Locate the cell with the specified text and output its (X, Y) center coordinate. 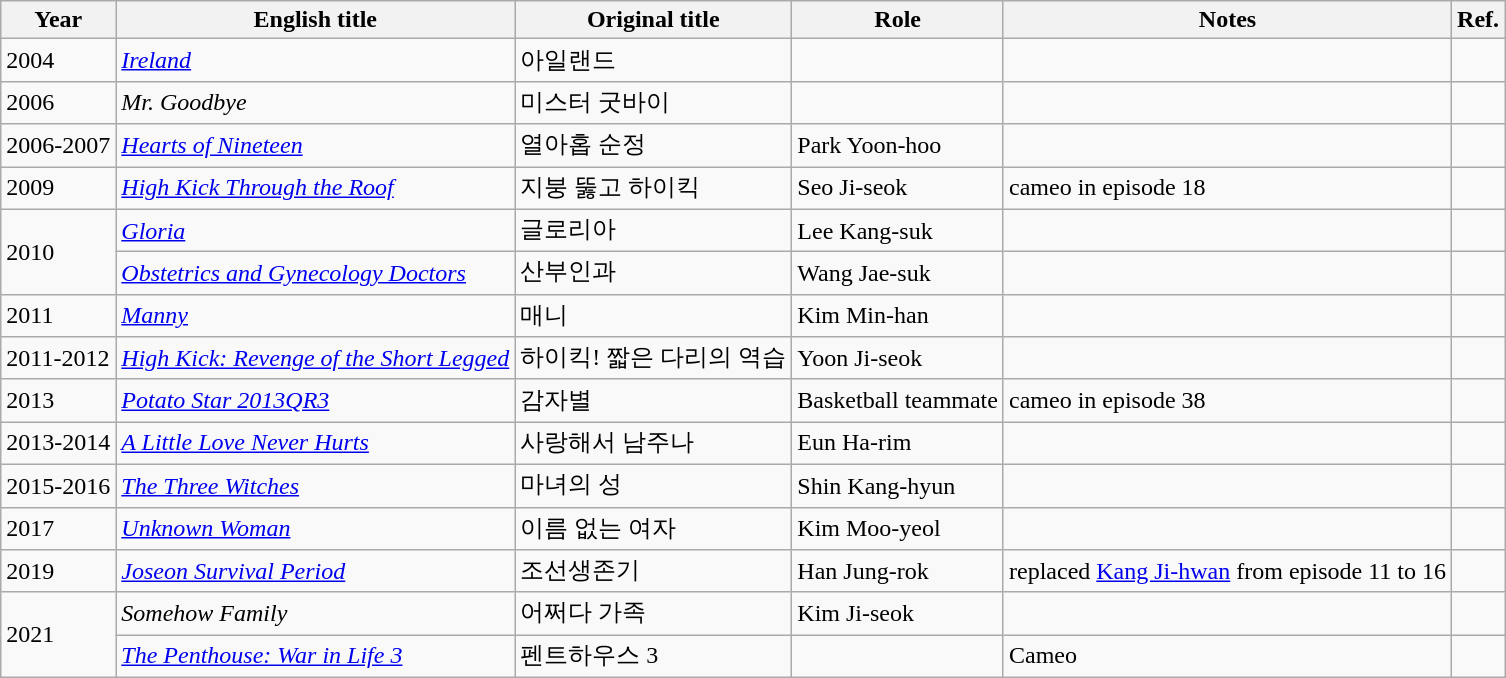
Unknown Woman (316, 528)
Joseon Survival Period (316, 572)
2013 (58, 400)
감자별 (654, 400)
Wang Jae-suk (898, 274)
Year (58, 20)
2019 (58, 572)
Kim Moo-yeol (898, 528)
Obstetrics and Gynecology Doctors (316, 274)
High Kick: Revenge of the Short Legged (316, 358)
2011-2012 (58, 358)
The Three Witches (316, 486)
2013-2014 (58, 444)
2006 (58, 102)
Cameo (1227, 656)
열아홉 순정 (654, 146)
아일랜드 (654, 60)
Seo Ji-seok (898, 188)
2004 (58, 60)
매니 (654, 316)
2021 (58, 634)
Potato Star 2013QR3 (316, 400)
Kim Min-han (898, 316)
미스터 굿바이 (654, 102)
어쩌다 가족 (654, 614)
Basketball teammate (898, 400)
Original title (654, 20)
A Little Love Never Hurts (316, 444)
Somehow Family (316, 614)
Ireland (316, 60)
Han Jung-rok (898, 572)
Lee Kang-suk (898, 230)
Kim Ji-seok (898, 614)
2010 (58, 252)
사랑해서 남주나 (654, 444)
2017 (58, 528)
Eun Ha-rim (898, 444)
Shin Kang-hyun (898, 486)
펜트하우스 3 (654, 656)
replaced Kang Ji-hwan from episode 11 to 16 (1227, 572)
하이킥! 짧은 다리의 역습 (654, 358)
마녀의 성 (654, 486)
Notes (1227, 20)
cameo in episode 18 (1227, 188)
2006-2007 (58, 146)
Role (898, 20)
Yoon Ji-seok (898, 358)
2011 (58, 316)
지붕 뚫고 하이킥 (654, 188)
2009 (58, 188)
산부인과 (654, 274)
글로리아 (654, 230)
Ref. (1478, 20)
Manny (316, 316)
High Kick Through the Roof (316, 188)
이름 없는 여자 (654, 528)
2015-2016 (58, 486)
Hearts of Nineteen (316, 146)
The Penthouse: War in Life 3 (316, 656)
cameo in episode 38 (1227, 400)
Gloria (316, 230)
Park Yoon-hoo (898, 146)
English title (316, 20)
조선생존기 (654, 572)
Mr. Goodbye (316, 102)
